Return [X, Y] of the center of cell containing provided text 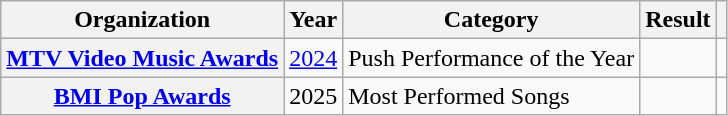
MTV Video Music Awards [142, 58]
Result [678, 20]
2025 [314, 96]
Category [492, 20]
Push Performance of the Year [492, 58]
BMI Pop Awards [142, 96]
2024 [314, 58]
Most Performed Songs [492, 96]
Year [314, 20]
Organization [142, 20]
